Return the [X, Y] coordinate for the center point of the cell that contains the specified text.  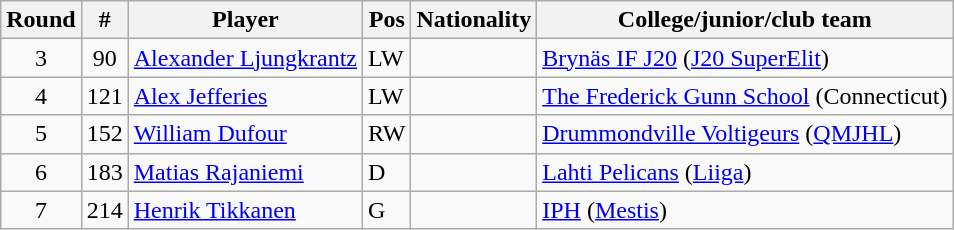
Lahti Pelicans (Liiga) [745, 172]
7 [41, 210]
William Dufour [245, 134]
College/junior/club team [745, 20]
Matias Rajaniemi [245, 172]
Pos [387, 20]
Alexander Ljungkrantz [245, 58]
Nationality [474, 20]
214 [104, 210]
Henrik Tikkanen [245, 210]
D [387, 172]
The Frederick Gunn School (Connecticut) [745, 96]
G [387, 210]
90 [104, 58]
6 [41, 172]
Round [41, 20]
# [104, 20]
Player [245, 20]
5 [41, 134]
Drummondville Voltigeurs (QMJHL) [745, 134]
121 [104, 96]
4 [41, 96]
3 [41, 58]
Alex Jefferies [245, 96]
152 [104, 134]
183 [104, 172]
IPH (Mestis) [745, 210]
Brynäs IF J20 (J20 SuperElit) [745, 58]
RW [387, 134]
